Pinpoint the cell where the given text exists, returning its [X, Y] midpoint coordinate. 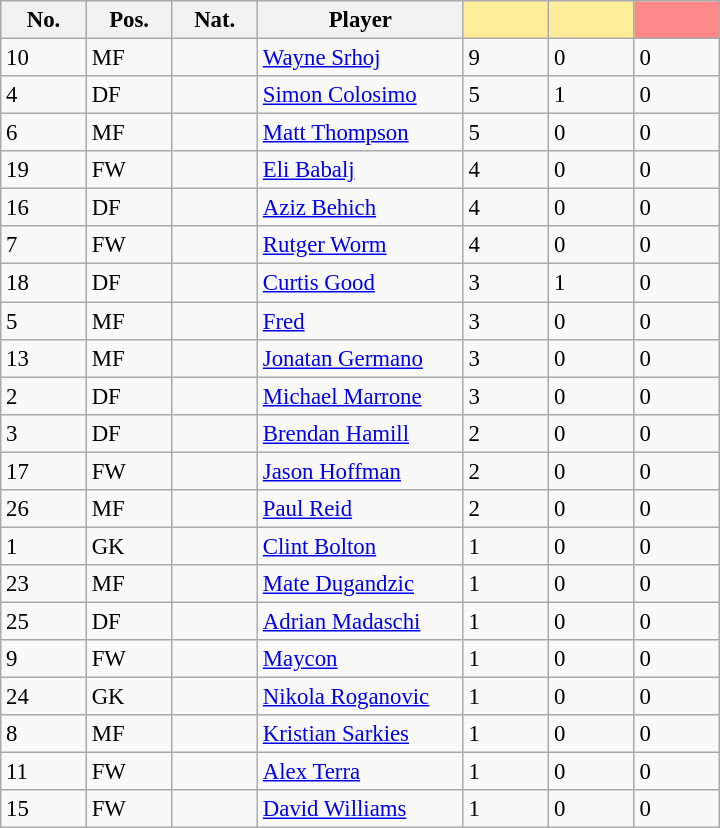
Eli Babalj [361, 170]
Adrian Madaschi [361, 621]
23 [44, 584]
Jason Hoffman [361, 471]
Player [361, 20]
Fred [361, 321]
7 [44, 245]
Aziz Behich [361, 208]
17 [44, 471]
24 [44, 697]
18 [44, 283]
Kristian Sarkies [361, 734]
Curtis Good [361, 283]
10 [44, 58]
Brendan Hamill [361, 433]
26 [44, 509]
Jonatan Germano [361, 358]
19 [44, 170]
Rutger Worm [361, 245]
Mate Dugandzic [361, 584]
Nikola Roganovic [361, 697]
Matt Thompson [361, 133]
11 [44, 772]
David Williams [361, 809]
Clint Bolton [361, 546]
Wayne Srhoj [361, 58]
Michael Marrone [361, 396]
15 [44, 809]
Paul Reid [361, 509]
Simon Colosimo [361, 95]
No. [44, 20]
25 [44, 621]
Alex Terra [361, 772]
Pos. [129, 20]
8 [44, 734]
16 [44, 208]
13 [44, 358]
Nat. [215, 20]
6 [44, 133]
Maycon [361, 659]
